From the cell containing the given text, extract its center point as [x, y] coordinate. 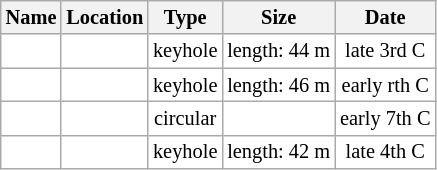
Size [278, 17]
length: 42 m [278, 152]
circular [185, 118]
early rth C [385, 85]
Type [185, 17]
length: 44 m [278, 51]
early 7th C [385, 118]
Date [385, 17]
length: 46 m [278, 85]
Name [32, 17]
late 4th C [385, 152]
Location [104, 17]
late 3rd C [385, 51]
